Pinpoint the cell where the given text exists, returning its [X, Y] midpoint coordinate. 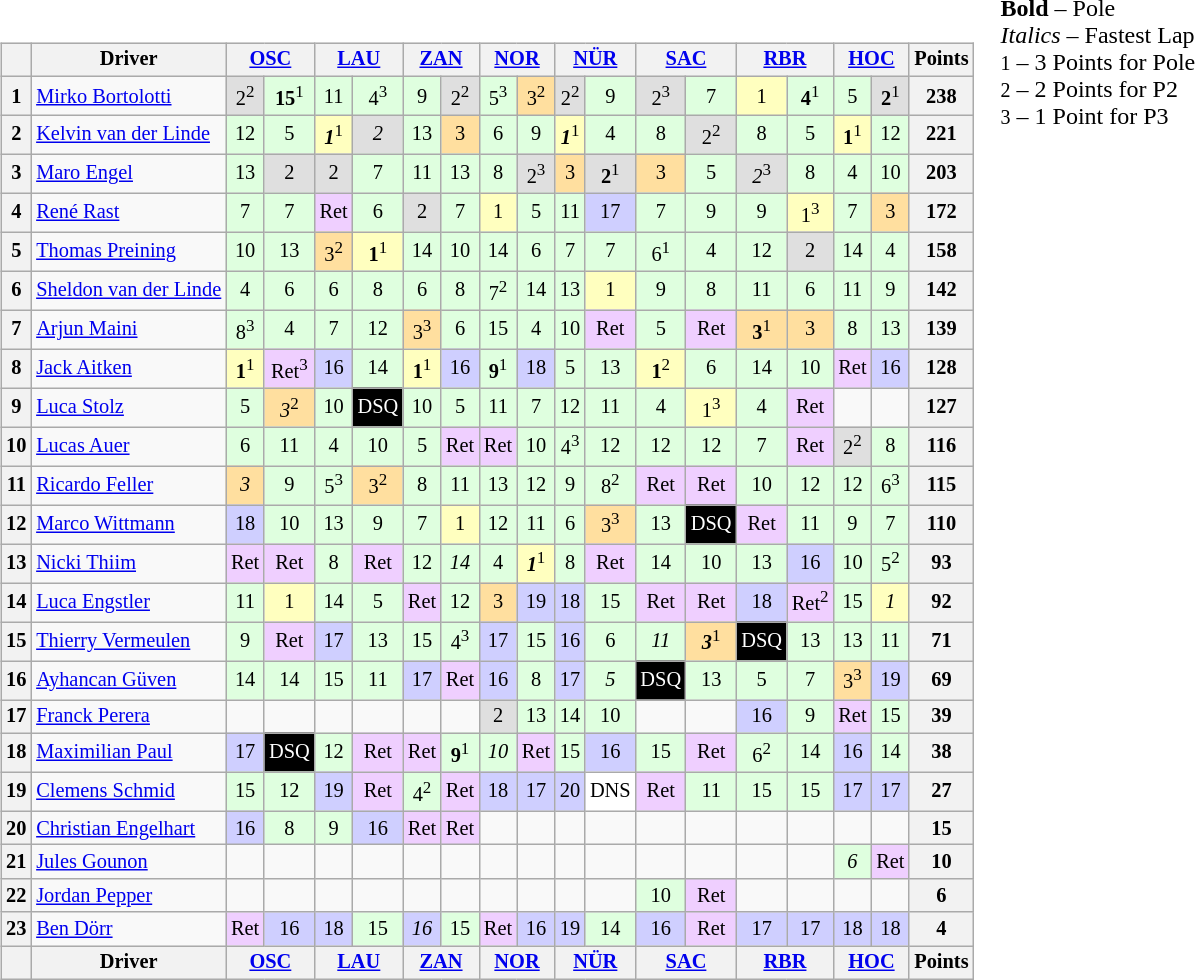
Mirko Bortolotti [128, 96]
52 [890, 564]
41 [810, 96]
139 [941, 330]
Maro Engel [128, 174]
27 [941, 792]
Marco Wittmann [128, 524]
Maximilian Paul [128, 752]
158 [941, 252]
Ben Dörr [128, 929]
Christian Engelhart [128, 828]
Ret2 [810, 602]
72 [498, 290]
93 [941, 564]
39 [941, 717]
92 [941, 602]
69 [941, 680]
Ret3 [289, 368]
Jules Gounon [128, 862]
238 [941, 96]
127 [941, 408]
203 [941, 174]
61 [661, 252]
Jordan Pepper [128, 895]
Ayhancan Güven [128, 680]
Clemens Schmid [128, 792]
110 [941, 524]
Sheldon van der Linde [128, 290]
Luca Stolz [128, 408]
DNS [610, 792]
Nicki Thiim [128, 564]
Lucas Auer [128, 446]
Thierry Vermeulen [128, 642]
Jack Aitken [128, 368]
128 [941, 368]
Franck Perera [128, 717]
42 [422, 792]
172 [941, 212]
82 [610, 486]
83 [245, 330]
Thomas Preining [128, 252]
Ricardo Feller [128, 486]
116 [941, 446]
151 [289, 96]
63 [890, 486]
Luca Engstler [128, 602]
Kelvin van der Linde [128, 134]
115 [941, 486]
221 [941, 134]
62 [761, 752]
René Rast [128, 212]
71 [941, 642]
38 [941, 752]
Arjun Maini [128, 330]
142 [941, 290]
